Find where the given text appears and provide that cell's center as (X, Y) coordinate. 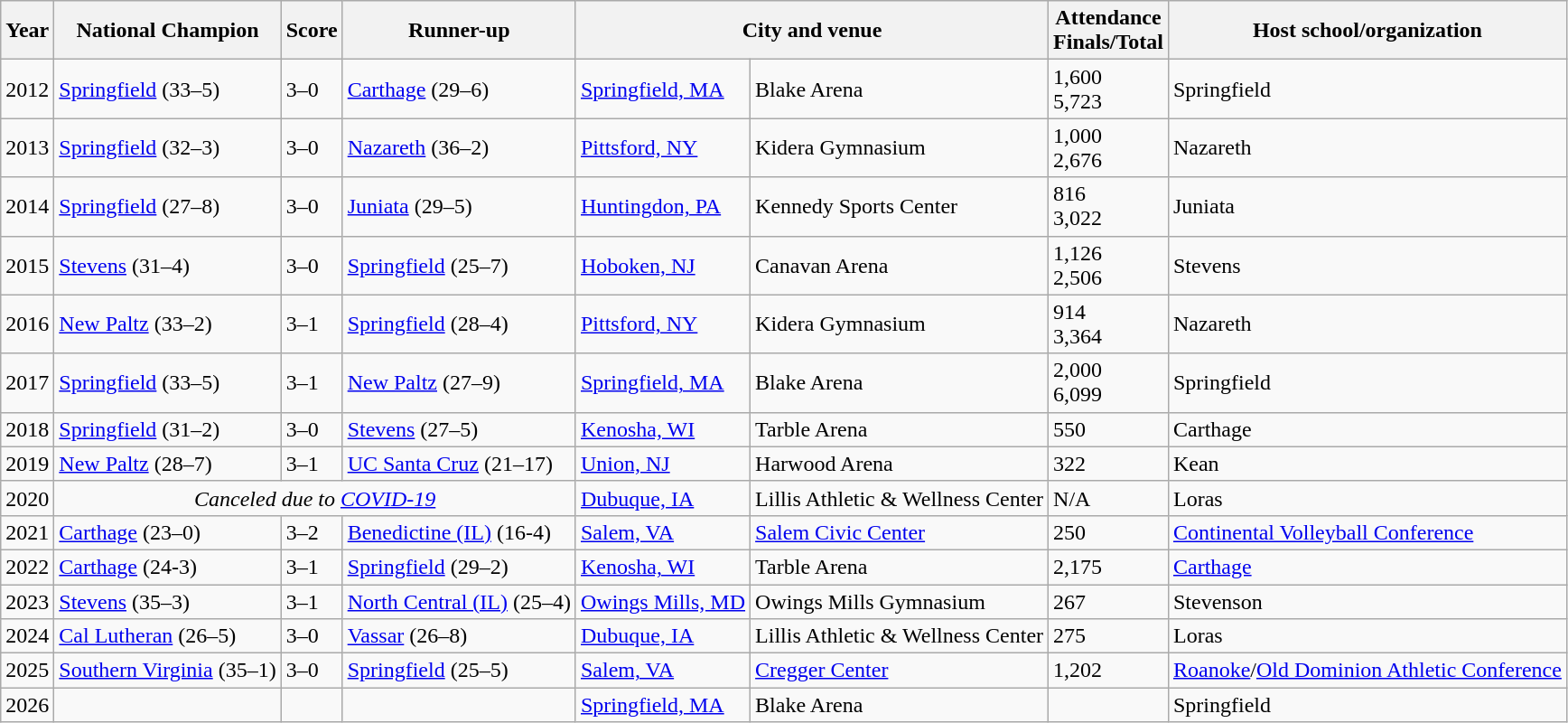
1,1262,506 (1109, 266)
2019 (27, 464)
Stevens (27–5) (459, 429)
New Paltz (28–7) (168, 464)
North Central (IL) (25–4) (459, 601)
Kennedy Sports Center (900, 206)
2015 (27, 266)
2021 (27, 532)
New Paltz (33–2) (168, 324)
275 (1109, 636)
2024 (27, 636)
Cregger Center (900, 671)
Benedictine (IL) (16-4) (459, 532)
322 (1109, 464)
Carthage (29–6) (459, 89)
Springfield (31–2) (168, 429)
New Paltz (27–9) (459, 383)
Score (312, 31)
Canavan Arena (900, 266)
Juniata (29–5) (459, 206)
2012 (27, 89)
Harwood Arena (900, 464)
1,6005,723 (1109, 89)
Springfield (32–3) (168, 148)
2026 (27, 705)
1,0002,676 (1109, 148)
250 (1109, 532)
City and venue (811, 31)
Salem Civic Center (900, 532)
2020 (27, 498)
AttendanceFinals/Total (1109, 31)
2013 (27, 148)
Canceled due to COVID-19 (315, 498)
Springfield (25–5) (459, 671)
2016 (27, 324)
Springfield (25–7) (459, 266)
2022 (27, 567)
Union, NJ (663, 464)
267 (1109, 601)
2023 (27, 601)
2,175 (1109, 567)
2014 (27, 206)
Juniata (1367, 206)
Stevens (31–4) (168, 266)
Vassar (26–8) (459, 636)
Owings Mills, MD (663, 601)
3–2 (312, 532)
1,202 (1109, 671)
Carthage (24-3) (168, 567)
Runner-up (459, 31)
Huntingdon, PA (663, 206)
Stevens (1367, 266)
Springfield (27–8) (168, 206)
Nazareth (36–2) (459, 148)
Southern Virginia (35–1) (168, 671)
Owings Mills Gymnasium (900, 601)
2018 (27, 429)
Hoboken, NJ (663, 266)
N/A (1109, 498)
Roanoke/Old Dominion Athletic Conference (1367, 671)
Cal Lutheran (26–5) (168, 636)
Stevenson (1367, 601)
National Champion (168, 31)
9143,364 (1109, 324)
Springfield (28–4) (459, 324)
Springfield (29–2) (459, 567)
Kean (1367, 464)
Stevens (35–3) (168, 601)
Host school/organization (1367, 31)
8163,022 (1109, 206)
2,0006,099 (1109, 383)
Carthage (23–0) (168, 532)
Continental Volleyball Conference (1367, 532)
2017 (27, 383)
Year (27, 31)
2025 (27, 671)
UC Santa Cruz (21–17) (459, 464)
550 (1109, 429)
